Find where the given text appears and provide that cell's center as [X, Y] coordinate. 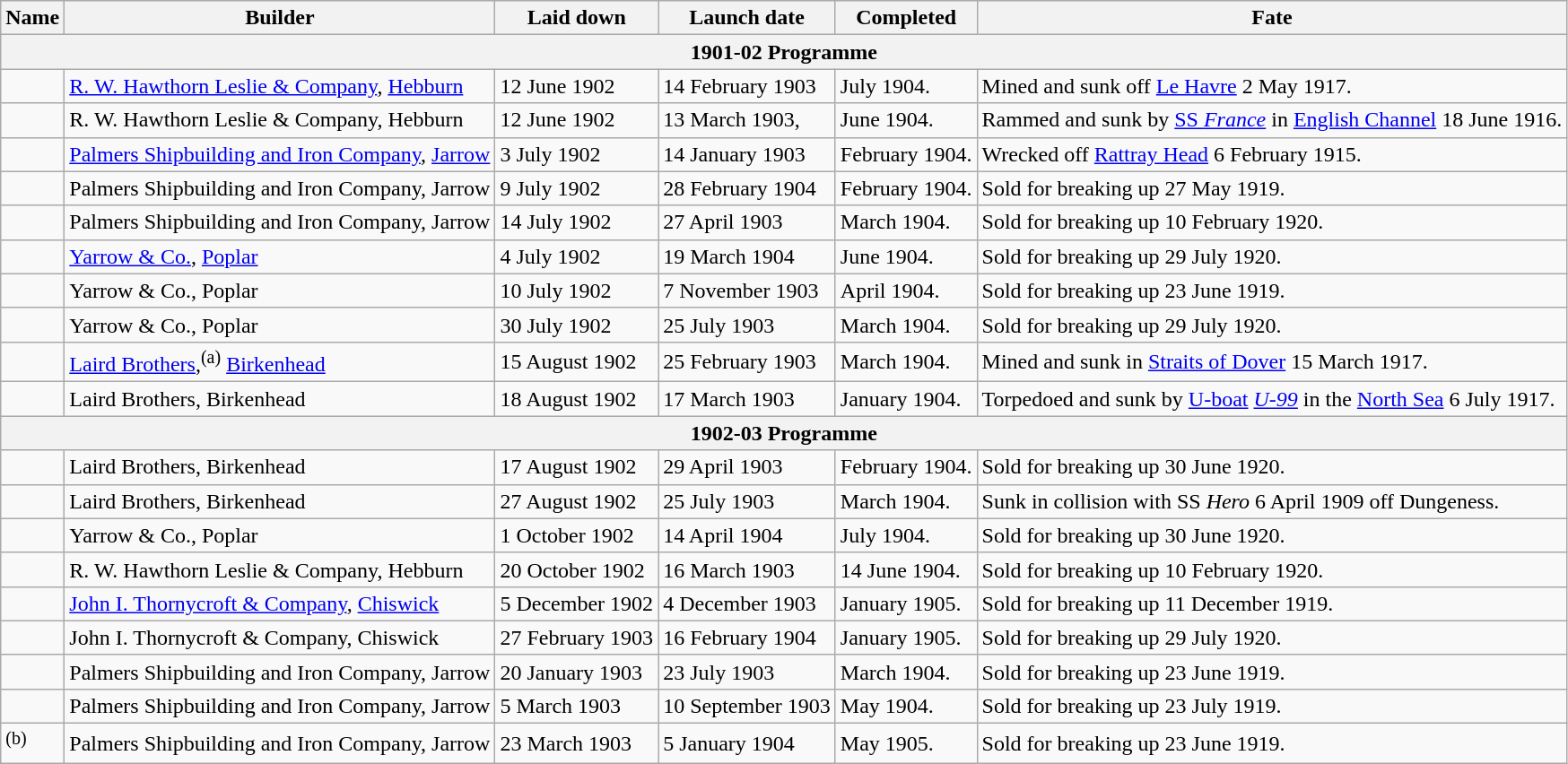
Sold for breaking up 23 July 1919. [1272, 706]
Mined and sunk off Le Havre 2 May 1917. [1272, 86]
Rammed and sunk by SS France in English Channel 18 June 1916. [1272, 120]
January 1904. [906, 399]
(b) [32, 744]
14 July 1902 [577, 222]
16 March 1903 [747, 569]
27 February 1903 [577, 638]
23 July 1903 [747, 672]
17 August 1902 [577, 467]
3 July 1902 [577, 154]
30 July 1902 [577, 325]
Sold for breaking up 11 December 1919. [1272, 603]
27 April 1903 [747, 222]
28 February 1904 [747, 188]
29 April 1903 [747, 467]
May 1905. [906, 744]
13 March 1903, [747, 120]
5 March 1903 [577, 706]
14 June 1904. [906, 569]
Builder [280, 18]
Laird Brothers,(a) Birkenhead [280, 362]
1902-03 Programme [784, 433]
Torpedoed and sunk by U-boat U-99 in the North Sea 6 July 1917. [1272, 399]
Laid down [577, 18]
23 March 1903 [577, 744]
April 1904. [906, 291]
1 October 1902 [577, 535]
16 February 1904 [747, 638]
20 October 1902 [577, 569]
15 August 1902 [577, 362]
25 February 1903 [747, 362]
19 March 1904 [747, 256]
18 August 1902 [577, 399]
10 July 1902 [577, 291]
Mined and sunk in Straits of Dover 15 March 1917. [1272, 362]
7 November 1903 [747, 291]
Wrecked off Rattray Head 6 February 1915. [1272, 154]
14 January 1903 [747, 154]
May 1904. [906, 706]
Sunk in collision with SS Hero 6 April 1909 off Dungeness. [1272, 501]
5 January 1904 [747, 744]
1901-02 Programme [784, 52]
Fate [1272, 18]
Sold for breaking up 27 May 1919. [1272, 188]
5 December 1902 [577, 603]
10 September 1903 [747, 706]
Completed [906, 18]
4 December 1903 [747, 603]
14 April 1904 [747, 535]
17 March 1903 [747, 399]
4 July 1902 [577, 256]
Launch date [747, 18]
9 July 1902 [577, 188]
14 February 1903 [747, 86]
20 January 1903 [577, 672]
Name [32, 18]
27 August 1902 [577, 501]
